Output the [x, y] coordinate of the center of the cell containing the given text.  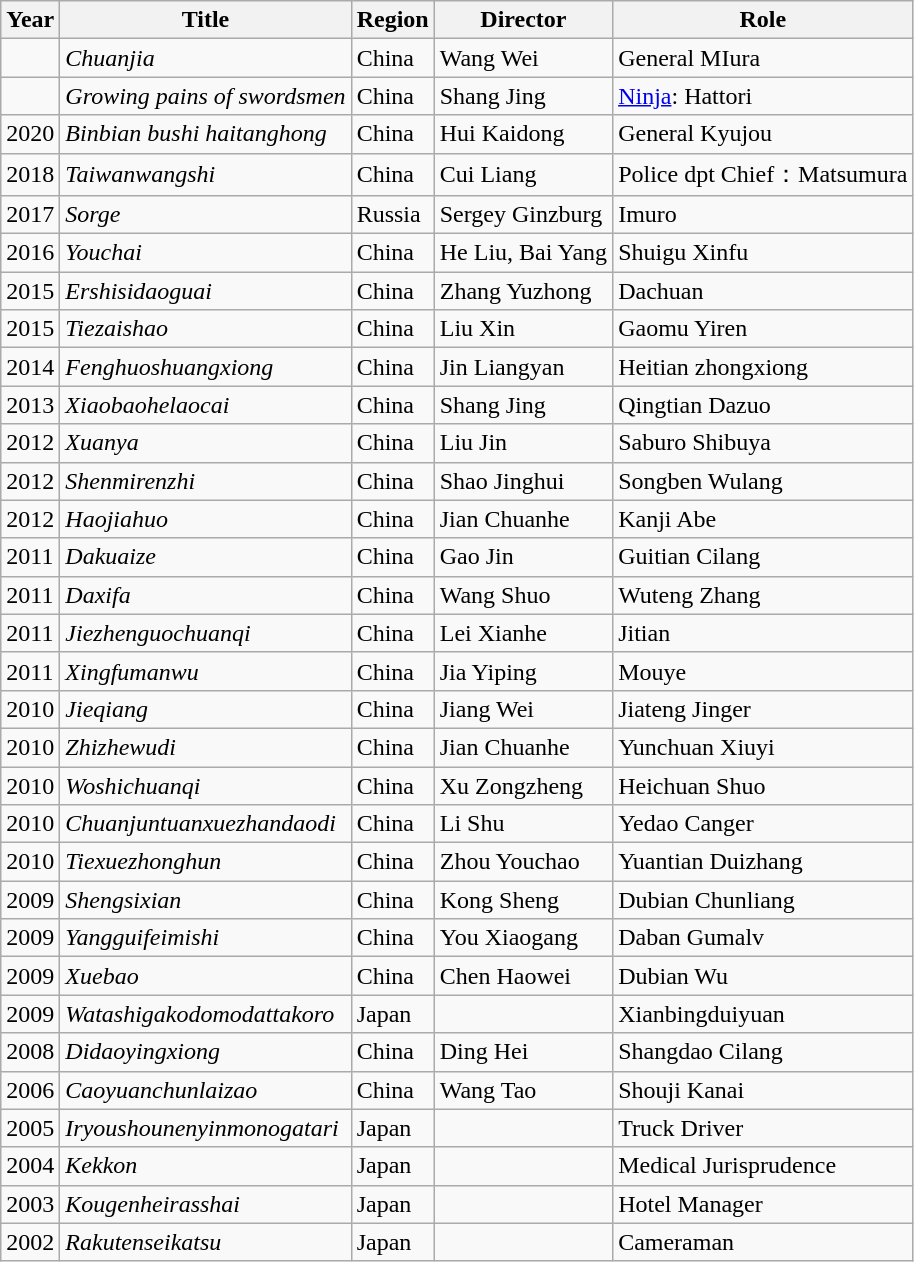
Wang Tao [523, 1090]
Daban Gumalv [763, 938]
General MIura [763, 58]
Jin Liangyan [523, 367]
Mouye [763, 671]
2006 [30, 1090]
Qingtian Dazuo [763, 405]
Jiateng Jinger [763, 709]
Rakutenseikatsu [206, 1242]
2008 [30, 1052]
Tiezaishao [206, 329]
Shao Jinghui [523, 481]
Watashigakodomodattakoro [206, 1014]
Lei Xianhe [523, 633]
2013 [30, 405]
Xu Zongzheng [523, 785]
Caoyuanchunlaizao [206, 1090]
Shuigu Xinfu [763, 253]
Kanji Abe [763, 519]
Year [30, 20]
Ding Hei [523, 1052]
Hotel Manager [763, 1204]
Ershisidaoguai [206, 291]
Chen Haowei [523, 976]
Police dpt Chief：Matsumura [763, 174]
Growing pains of swordsmen [206, 96]
Xuebao [206, 976]
Heichuan Shuo [763, 785]
Yangguifeimishi [206, 938]
Role [763, 20]
Yuantian Duizhang [763, 862]
Dachuan [763, 291]
Dakuaize [206, 557]
2017 [30, 215]
Zhang Yuzhong [523, 291]
Li Shu [523, 824]
Kougenheirasshai [206, 1204]
Medical Jurisprudence [763, 1166]
Youchai [206, 253]
Title [206, 20]
2005 [30, 1128]
Dubian Wu [763, 976]
Wang Shuo [523, 595]
He Liu, Bai Yang [523, 253]
Yunchuan Xiuyi [763, 747]
Russia [392, 215]
Taiwanwangshi [206, 174]
Jiang Wei [523, 709]
Wang Wei [523, 58]
Chuanjia [206, 58]
Didaoyingxiong [206, 1052]
Sergey Ginzburg [523, 215]
Director [523, 20]
Shouji Kanai [763, 1090]
Hui Kaidong [523, 134]
Xianbingduiyuan [763, 1014]
Gaomu Yiren [763, 329]
Zhou Youchao [523, 862]
2003 [30, 1204]
2002 [30, 1242]
Fenghuoshuangxiong [206, 367]
Haojiahuo [206, 519]
Gao Jin [523, 557]
2016 [30, 253]
Zhizhewudi [206, 747]
Liu Xin [523, 329]
Shangdao Cilang [763, 1052]
Shenmirenzhi [206, 481]
Ninja: Hattori [763, 96]
Cameraman [763, 1242]
Region [392, 20]
Jieqiang [206, 709]
Xuanya [206, 443]
Dubian Chunliang [763, 900]
2020 [30, 134]
Yedao Canger [763, 824]
Saburo Shibuya [763, 443]
Kekkon [206, 1166]
Heitian zhongxiong [763, 367]
Songben Wulang [763, 481]
Cui Liang [523, 174]
2004 [30, 1166]
Truck Driver [763, 1128]
2018 [30, 174]
Xingfumanwu [206, 671]
Tiexuezhonghun [206, 862]
General Kyujou [763, 134]
Kong Sheng [523, 900]
Chuanjuntuanxuezhandaodi [206, 824]
Wuteng Zhang [763, 595]
Daxifa [206, 595]
Imuro [763, 215]
Shengsixian [206, 900]
You Xiaogang [523, 938]
2014 [30, 367]
Woshichuanqi [206, 785]
Binbian bushi haitanghong [206, 134]
Liu Jin [523, 443]
Xiaobaohelaocai [206, 405]
Jia Yiping [523, 671]
Guitian Cilang [763, 557]
Sorge [206, 215]
Iryoushounenyinmonogatari [206, 1128]
Jiezhenguochuanqi [206, 633]
Jitian [763, 633]
